Find where the given text appears and provide that cell's center as (X, Y) coordinate. 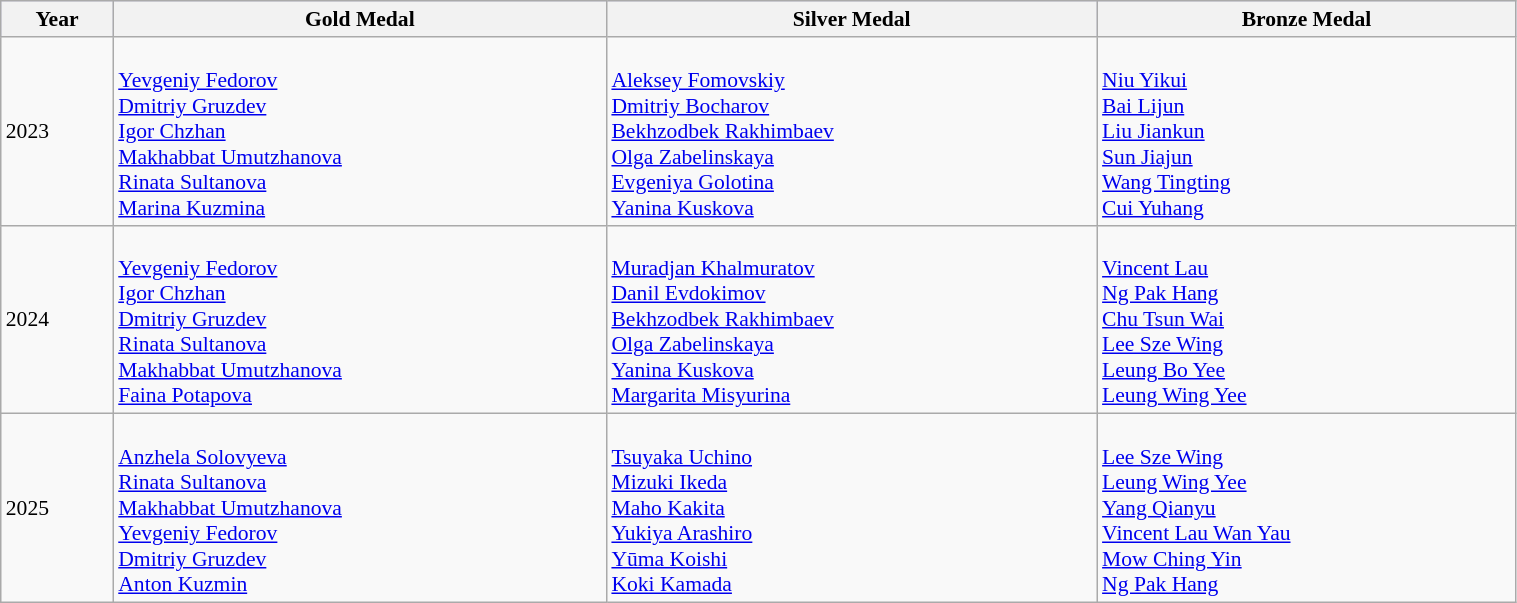
Lee Sze WingLeung Wing YeeYang QianyuVincent Lau Wan YauMow Ching YinNg Pak Hang (1306, 508)
Gold Medal (360, 19)
Year (57, 19)
Silver Medal (852, 19)
2024 (57, 320)
Aleksey FomovskiyDmitriy BocharovBekhzodbek RakhimbaevOlga ZabelinskayaEvgeniya GolotinaYanina Kuskova (852, 132)
Vincent LauNg Pak HangChu Tsun WaiLee Sze WingLeung Bo YeeLeung Wing Yee (1306, 320)
Bronze Medal (1306, 19)
Anzhela SolovyevaRinata SultanovaMakhabbat UmutzhanovaYevgeniy FedorovDmitriy GruzdevAnton Kuzmin (360, 508)
Yevgeniy FedorovDmitriy GruzdevIgor ChzhanMakhabbat UmutzhanovaRinata SultanovaMarina Kuzmina (360, 132)
Muradjan KhalmuratovDanil EvdokimovBekhzodbek RakhimbaevOlga ZabelinskayaYanina KuskovaMargarita Misyurina (852, 320)
2025 (57, 508)
Yevgeniy FedorovIgor ChzhanDmitriy GruzdevRinata SultanovaMakhabbat UmutzhanovaFaina Potapova (360, 320)
Niu YikuiBai LijunLiu JiankunSun JiajunWang TingtingCui Yuhang (1306, 132)
Tsuyaka UchinoMizuki IkedaMaho KakitaYukiya ArashiroYūma KoishiKoki Kamada (852, 508)
2023 (57, 132)
